Determine the (x, y) coordinate at the center of the cell enclosing the given text.  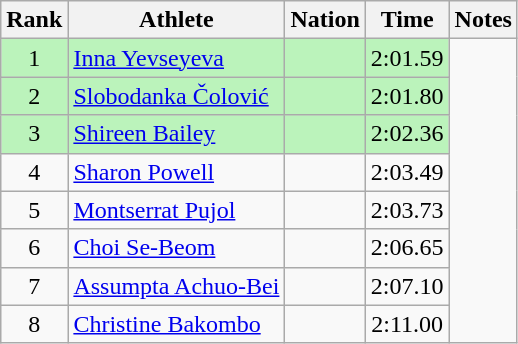
Notes (483, 20)
Assumpta Achuo-Bei (176, 286)
3 (34, 134)
5 (34, 210)
7 (34, 286)
2:01.59 (407, 58)
Sharon Powell (176, 172)
Rank (34, 20)
2:07.10 (407, 286)
2:03.49 (407, 172)
Shireen Bailey (176, 134)
2:11.00 (407, 324)
Inna Yevseyeva (176, 58)
2:02.36 (407, 134)
Slobodanka Čolović (176, 96)
Nation (325, 20)
Time (407, 20)
Choi Se-Beom (176, 248)
1 (34, 58)
2:03.73 (407, 210)
Montserrat Pujol (176, 210)
4 (34, 172)
2:01.80 (407, 96)
Athlete (176, 20)
2:06.65 (407, 248)
8 (34, 324)
Christine Bakombo (176, 324)
6 (34, 248)
2 (34, 96)
